Scan for the cell matching the given text and deliver its (X, Y) coordinate at center. 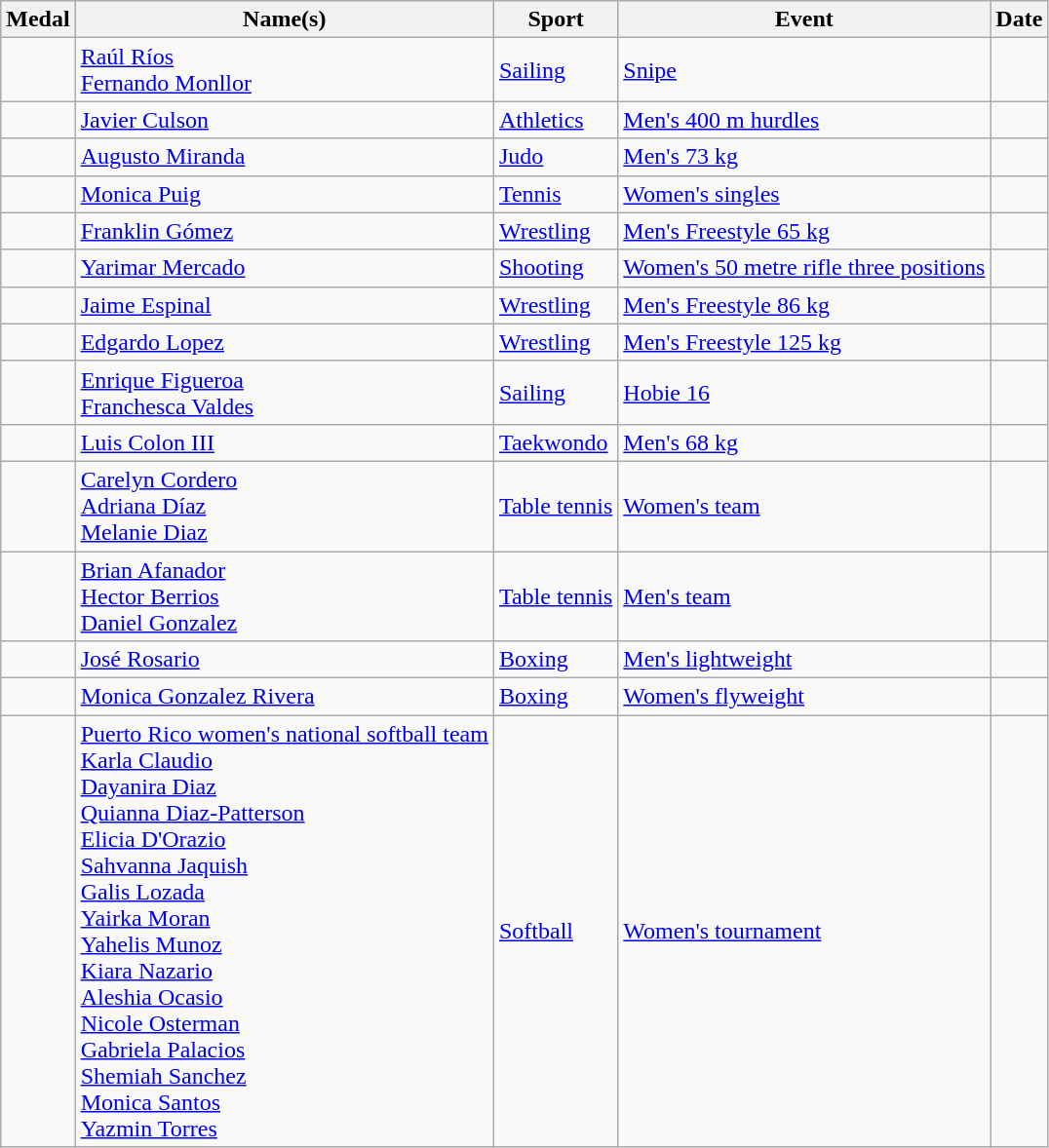
Luis Colon III (285, 442)
José Rosario (285, 660)
Jaime Espinal (285, 305)
Enrique FigueroaFranchesca Valdes (285, 392)
Taekwondo (556, 442)
Women's 50 metre rifle three positions (804, 268)
Augusto Miranda (285, 157)
Tennis (556, 194)
Snipe (804, 70)
Men's Freestyle 65 kg (804, 231)
Men's 400 m hurdles (804, 120)
Women's team (804, 506)
Men's team (804, 596)
Edgardo Lopez (285, 342)
Women's singles (804, 194)
Women's flyweight (804, 697)
Javier Culson (285, 120)
Men's Freestyle 86 kg (804, 305)
Brian AfanadorHector BerriosDaniel Gonzalez (285, 596)
Shooting (556, 268)
Men's Freestyle 125 kg (804, 342)
Date (1020, 19)
Monica Gonzalez Rivera (285, 697)
Event (804, 19)
Men's 68 kg (804, 442)
Yarimar Mercado (285, 268)
Athletics (556, 120)
Women's tournament (804, 932)
Men's 73 kg (804, 157)
Franklin Gómez (285, 231)
Softball (556, 932)
Men's lightweight (804, 660)
Carelyn CorderoAdriana DíazMelanie Diaz (285, 506)
Monica Puig (285, 194)
Judo (556, 157)
Sport (556, 19)
Raúl RíosFernando Monllor (285, 70)
Hobie 16 (804, 392)
Medal (38, 19)
Name(s) (285, 19)
